Return (x, y) of the center of cell containing provided text 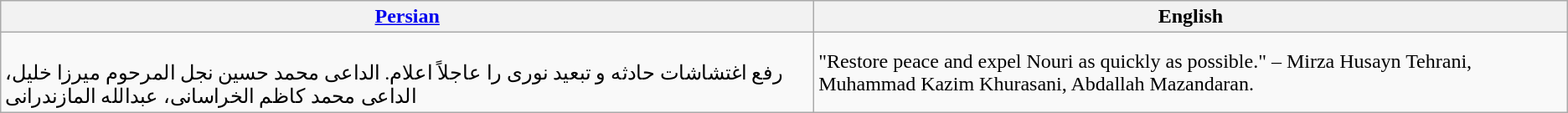
English (1191, 17)
Persian (407, 17)
رفع اغتشاشات حادثه و تبعید نوری را عاجلاً اعلام. الداعی محمد حسین نجل المرحوم میرزا خلیل، الداعی محمد کاظم الخراسانی، عبدالله المازندرانی (407, 72)
"Restore peace and expel Nouri as quickly as possible." – Mirza Husayn Tehrani, Muhammad Kazim Khurasani, Abdallah Mazandaran. (1191, 72)
